Provide the (X, Y) coordinate of the cell's center where the given text is located.  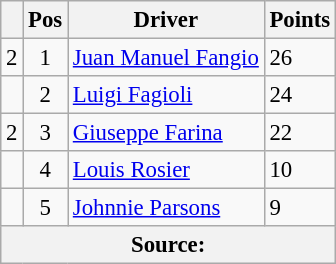
1 (46, 58)
Points (300, 20)
Louis Rosier (166, 170)
Johnnie Parsons (166, 208)
5 (46, 208)
Source: (168, 245)
24 (300, 95)
10 (300, 170)
Luigi Fagioli (166, 95)
22 (300, 133)
Pos (46, 20)
Driver (166, 20)
Giuseppe Farina (166, 133)
9 (300, 208)
3 (46, 133)
26 (300, 58)
4 (46, 170)
Juan Manuel Fangio (166, 58)
